Return [X, Y] of the center of cell containing provided text 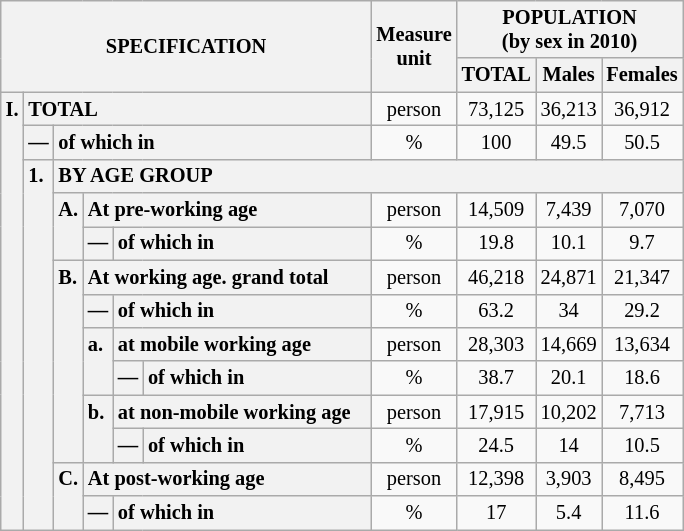
at mobile working age [242, 344]
20.1 [569, 378]
14,509 [496, 210]
I. [12, 311]
5.4 [569, 513]
A. [68, 226]
19.8 [496, 243]
10,202 [569, 412]
17 [496, 513]
13,634 [642, 344]
11.6 [642, 513]
a. [98, 360]
9.7 [642, 243]
18.6 [642, 378]
Measure unit [414, 46]
14 [569, 445]
At pre-working age [227, 210]
100 [496, 142]
36,213 [569, 109]
38.7 [496, 378]
49.5 [569, 142]
1. [38, 344]
b. [98, 428]
34 [569, 311]
3,903 [569, 479]
At post-working age [227, 479]
46,218 [496, 277]
50.5 [642, 142]
7,070 [642, 210]
BY AGE GROUP [368, 176]
14,669 [569, 344]
Females [642, 75]
8,495 [642, 479]
24.5 [496, 445]
63.2 [496, 311]
B. [68, 361]
17,915 [496, 412]
7,713 [642, 412]
73,125 [496, 109]
29.2 [642, 311]
28,303 [496, 344]
12,398 [496, 479]
SPECIFICATION [186, 46]
10.5 [642, 445]
POPULATION (by sex in 2010) [570, 29]
At working age. grand total [227, 277]
C. [68, 496]
10.1 [569, 243]
36,912 [642, 109]
7,439 [569, 210]
Males [569, 75]
21,347 [642, 277]
at non-mobile working age [242, 412]
24,871 [569, 277]
